Identify which cell holds the provided text, then report its [X, Y] central coordinate. 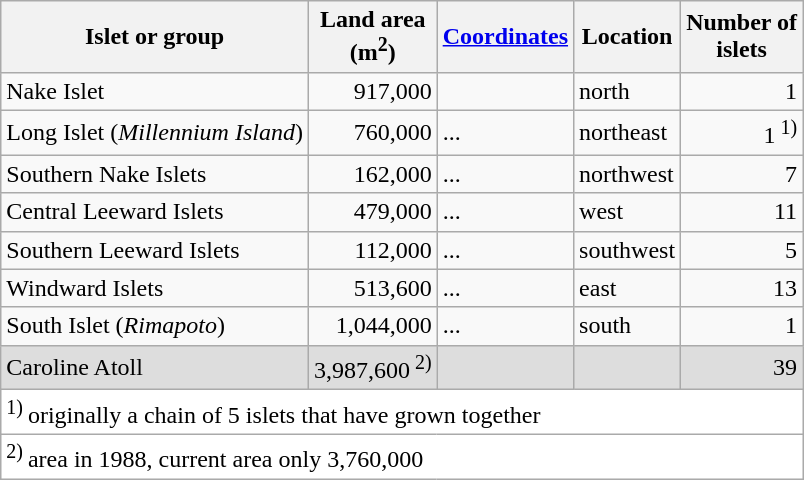
2) area in 1988, current area only 3,760,000 [402, 456]
39 [742, 368]
Central Leeward Islets [155, 212]
760,000 [372, 132]
1) originally a chain of 5 islets that have grown together [402, 412]
Number ofislets [742, 37]
north [628, 91]
southwest [628, 250]
513,600 [372, 288]
Caroline Atoll [155, 368]
Coordinates [505, 37]
1,044,000 [372, 326]
3,987,600 2) [372, 368]
5 [742, 250]
South Islet (Rimapoto) [155, 326]
northeast [628, 132]
south [628, 326]
479,000 [372, 212]
Land area(m2) [372, 37]
Islet or group [155, 37]
1 1) [742, 132]
west [628, 212]
east [628, 288]
112,000 [372, 250]
7 [742, 174]
Windward Islets [155, 288]
Nake Islet [155, 91]
13 [742, 288]
Southern Leeward Islets [155, 250]
162,000 [372, 174]
northwest [628, 174]
Long Islet (Millennium Island) [155, 132]
Southern Nake Islets [155, 174]
11 [742, 212]
917,000 [372, 91]
Location [628, 37]
